Return (x, y) of the center of cell containing provided text 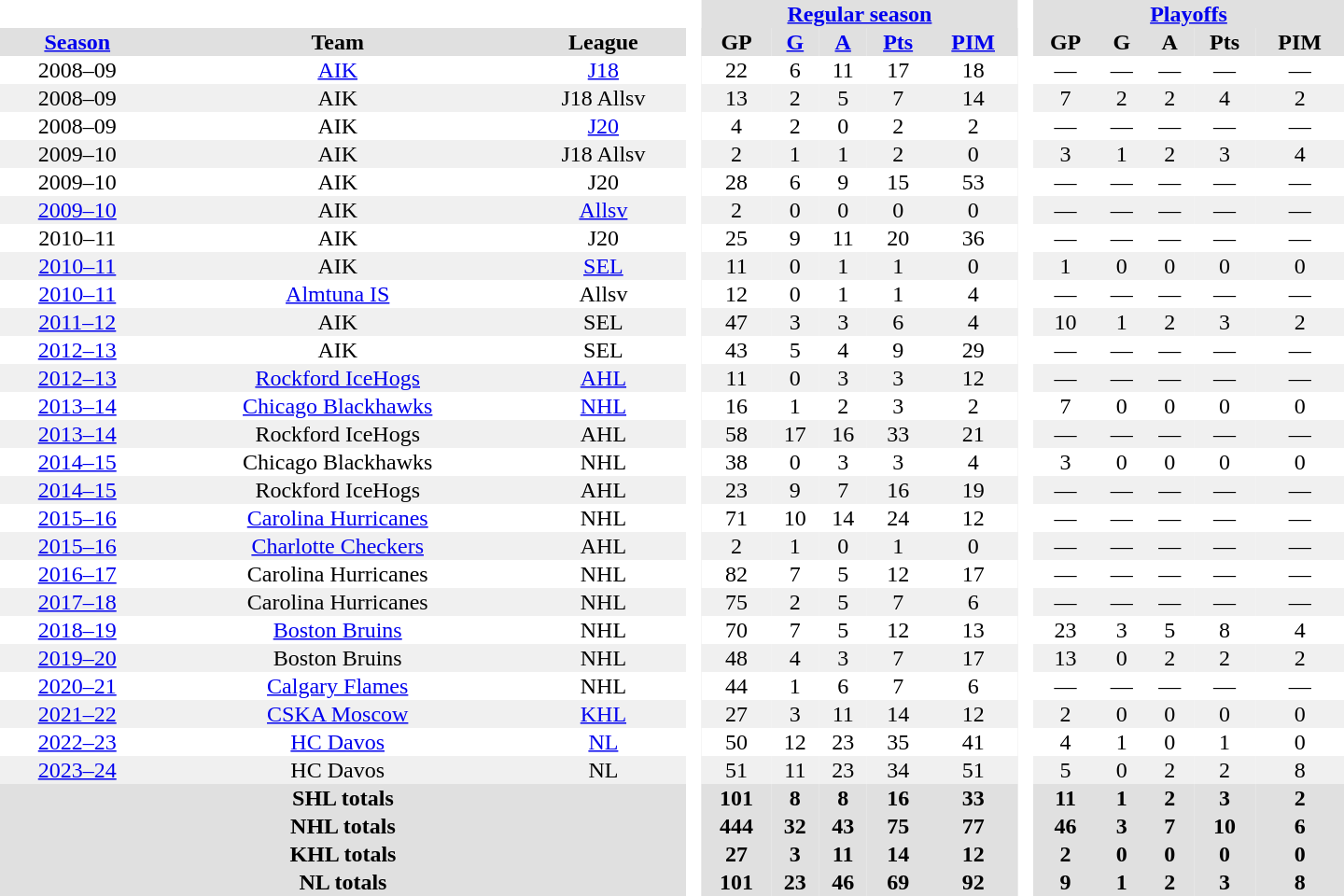
18 (973, 70)
44 (736, 686)
70 (736, 630)
2020–21 (77, 686)
77 (973, 826)
Season (77, 42)
2016–17 (77, 574)
Charlotte Checkers (337, 546)
50 (736, 742)
Team (337, 42)
2021–22 (77, 714)
19 (973, 490)
92 (973, 882)
36 (973, 238)
71 (736, 518)
53 (973, 182)
24 (898, 518)
20 (898, 238)
34 (898, 770)
NHL totals (343, 826)
32 (795, 826)
Playoffs (1189, 14)
Calgary Flames (337, 686)
League (603, 42)
47 (736, 322)
Regular season (860, 14)
15 (898, 182)
Almtuna IS (337, 294)
29 (973, 350)
2019–20 (77, 658)
444 (736, 826)
69 (898, 882)
2011–12 (77, 322)
58 (736, 434)
2022–23 (77, 742)
NL totals (343, 882)
CSKA Moscow (337, 714)
48 (736, 658)
21 (973, 434)
82 (736, 574)
41 (973, 742)
2023–24 (77, 770)
SHL totals (343, 798)
22 (736, 70)
28 (736, 182)
KHL totals (343, 854)
2017–18 (77, 602)
35 (898, 742)
25 (736, 238)
J18 (603, 70)
38 (736, 462)
KHL (603, 714)
2018–19 (77, 630)
